Scan for the cell matching the given text and deliver its [x, y] coordinate at center. 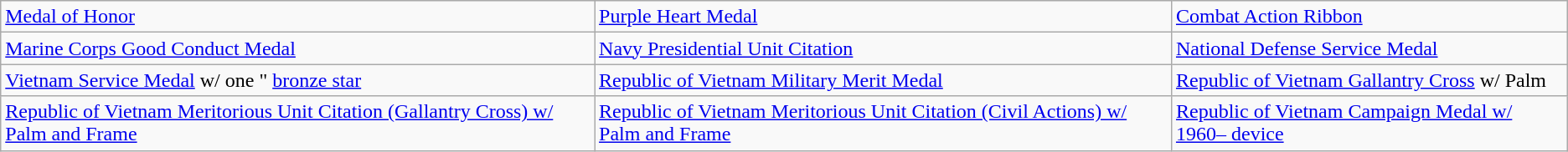
Navy Presidential Unit Citation [883, 48]
Republic of Vietnam Gallantry Cross w/ Palm [1369, 80]
Marine Corps Good Conduct Medal [298, 48]
Vietnam Service Medal w/ one " bronze star [298, 80]
Purple Heart Medal [883, 17]
Combat Action Ribbon [1369, 17]
Republic of Vietnam Meritorious Unit Citation (Civil Actions) w/ Palm and Frame [883, 124]
Republic of Vietnam Campaign Medal w/ 1960– device [1369, 124]
Medal of Honor [298, 17]
Republic of Vietnam Military Merit Medal [883, 80]
Republic of Vietnam Meritorious Unit Citation (Gallantry Cross) w/ Palm and Frame [298, 124]
National Defense Service Medal [1369, 48]
